For the text-containing cell, return its midpoint in [X, Y] coordinate format. 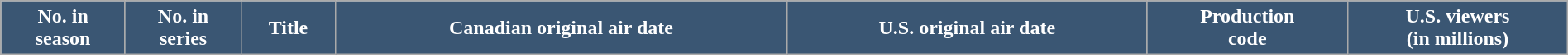
No. inseason [63, 28]
U.S. viewers(in millions) [1458, 28]
No. inseries [183, 28]
Title [289, 28]
U.S. original air date [968, 28]
Productioncode [1247, 28]
Canadian original air date [561, 28]
